Search for the cell housing the specified text and yield its (X, Y) center coordinate. 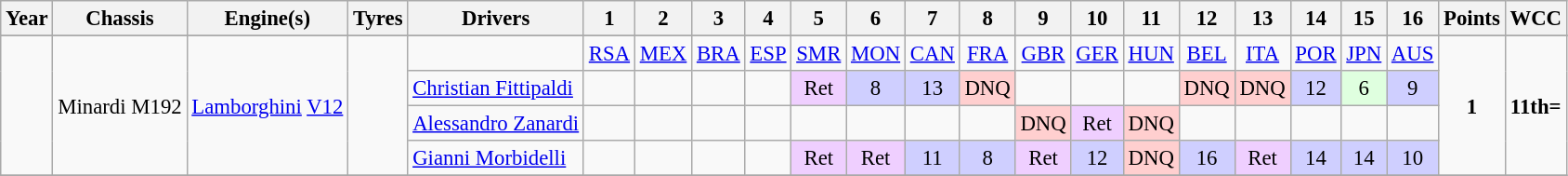
11th= (1535, 106)
Minardi M192 (120, 106)
MON (876, 54)
MEX (663, 54)
BRA (719, 54)
Tyres (378, 19)
3 (719, 19)
GER (1097, 54)
4 (768, 19)
2 (663, 19)
Alessandro Zanardi (496, 124)
HUN (1151, 54)
RSA (609, 54)
GBR (1043, 54)
SMR (819, 54)
FRA (987, 54)
JPN (1364, 54)
Chassis (120, 19)
Christian Fittipaldi (496, 88)
5 (819, 19)
BEL (1207, 54)
Gianni Morbidelli (496, 158)
15 (1364, 19)
Year (27, 19)
WCC (1535, 19)
Drivers (496, 19)
CAN (933, 54)
Engine(s) (268, 19)
7 (933, 19)
ITA (1262, 54)
Points (1471, 19)
POR (1315, 54)
AUS (1413, 54)
ESP (768, 54)
Lamborghini V12 (268, 106)
